Find where the given text appears and provide that cell's center as [X, Y] coordinate. 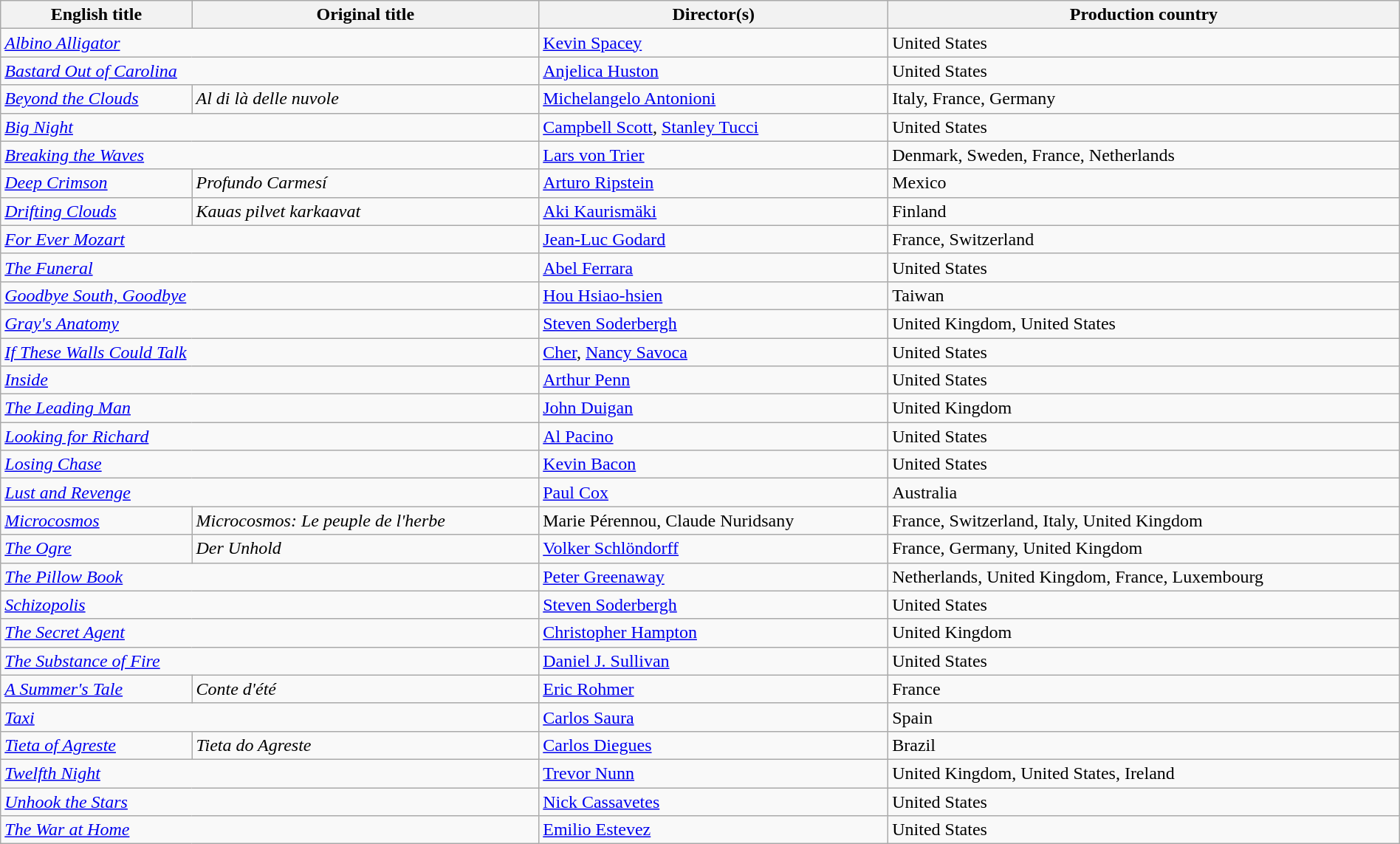
Daniel J. Sullivan [713, 661]
Nick Cassavetes [713, 801]
Abel Ferrara [713, 267]
Marie Pérennou, Claude Nuridsany [713, 521]
Michelangelo Antonioni [713, 99]
Volker Schlöndorff [713, 549]
Production country [1145, 15]
Anjelica Huston [713, 71]
Denmark, Sweden, France, Netherlands [1145, 155]
Taxi [270, 717]
Al Pacino [713, 436]
Breaking the Waves [270, 155]
The Funeral [270, 267]
Australia [1145, 493]
United Kingdom, United States [1145, 323]
Tieta of Agreste [96, 745]
Carlos Diegues [713, 745]
The Substance of Fire [270, 661]
Looking for Richard [270, 436]
Inside [270, 380]
Der Unhold [366, 549]
Netherlands, United Kingdom, France, Luxembourg [1145, 577]
Losing Chase [270, 464]
Schizopolis [270, 605]
Gray's Anatomy [270, 323]
Eric Rohmer [713, 689]
Beyond the Clouds [96, 99]
Lars von Trier [713, 155]
The War at Home [270, 830]
The Ogre [96, 549]
Tieta do Agreste [366, 745]
A Summer's Tale [96, 689]
France, Germany, United Kingdom [1145, 549]
Director(s) [713, 15]
Jean-Luc Godard [713, 239]
Hou Hsiao-hsien [713, 295]
Finland [1145, 211]
The Pillow Book [270, 577]
France, Switzerland, Italy, United Kingdom [1145, 521]
John Duigan [713, 408]
Goodbye South, Goodbye [270, 295]
Trevor Nunn [713, 773]
Unhook the Stars [270, 801]
Bastard Out of Carolina [270, 71]
France [1145, 689]
Arthur Penn [713, 380]
Microcosmos [96, 521]
The Secret Agent [270, 633]
Arturo Ripstein [713, 183]
Al di là delle nuvole [366, 99]
Kevin Bacon [713, 464]
Taiwan [1145, 295]
Profundo Carmesí [366, 183]
Microcosmos: Le peuple de l'herbe [366, 521]
United Kingdom, United States, Ireland [1145, 773]
Campbell Scott, Stanley Tucci [713, 127]
If These Walls Could Talk [270, 352]
Emilio Estevez [713, 830]
Lust and Revenge [270, 493]
Aki Kaurismäki [713, 211]
Paul Cox [713, 493]
Spain [1145, 717]
Mexico [1145, 183]
Original title [366, 15]
Twelfth Night [270, 773]
Christopher Hampton [713, 633]
Kauas pilvet karkaavat [366, 211]
Albino Alligator [270, 43]
Peter Greenaway [713, 577]
Drifting Clouds [96, 211]
France, Switzerland [1145, 239]
English title [96, 15]
Carlos Saura [713, 717]
Italy, France, Germany [1145, 99]
Conte d'été [366, 689]
For Ever Mozart [270, 239]
The Leading Man [270, 408]
Cher, Nancy Savoca [713, 352]
Kevin Spacey [713, 43]
Big Night [270, 127]
Deep Crimson [96, 183]
Brazil [1145, 745]
